Return the (x, y) coordinate for the center point of the cell that contains the specified text.  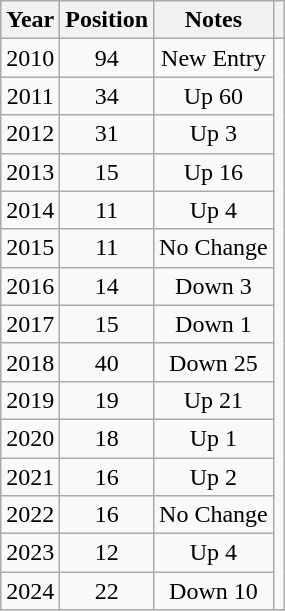
Notes (214, 20)
2021 (30, 477)
Up 16 (214, 172)
18 (107, 438)
2012 (30, 134)
2017 (30, 324)
22 (107, 591)
40 (107, 362)
Down 1 (214, 324)
19 (107, 400)
2011 (30, 96)
2018 (30, 362)
2024 (30, 591)
Position (107, 20)
2015 (30, 248)
Up 21 (214, 400)
2010 (30, 58)
Up 2 (214, 477)
Up 3 (214, 134)
2014 (30, 210)
Year (30, 20)
14 (107, 286)
Down 25 (214, 362)
2020 (30, 438)
12 (107, 553)
34 (107, 96)
94 (107, 58)
2023 (30, 553)
31 (107, 134)
Down 10 (214, 591)
2016 (30, 286)
2013 (30, 172)
Down 3 (214, 286)
2022 (30, 515)
Up 60 (214, 96)
2019 (30, 400)
Up 1 (214, 438)
New Entry (214, 58)
